Detect which cell encompasses the target text, then output its (x, y) center coordinate. 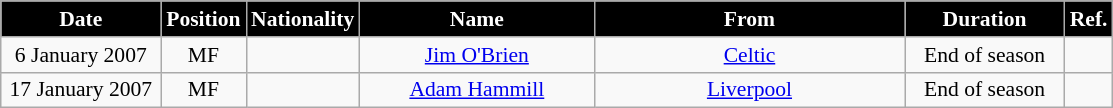
Adam Hammill (476, 90)
Position (204, 19)
Liverpool (749, 90)
Celtic (749, 55)
Jim O'Brien (476, 55)
Date (81, 19)
Name (476, 19)
Duration (985, 19)
From (749, 19)
17 January 2007 (81, 90)
Ref. (1089, 19)
Nationality (302, 19)
6 January 2007 (81, 55)
